Identify which cell holds the provided text, then report its (x, y) central coordinate. 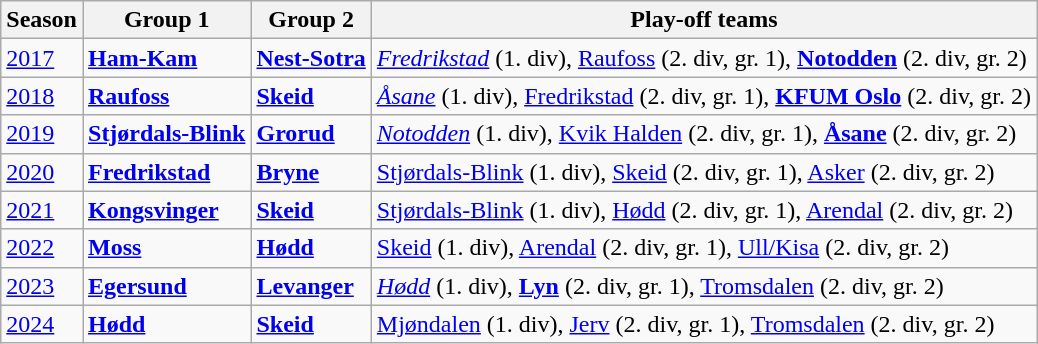
Season (42, 20)
2020 (42, 172)
Stjørdals-Blink (166, 134)
Fredrikstad (1. div), Raufoss (2. div, gr. 1), Notodden (2. div, gr. 2) (704, 58)
Group 2 (311, 20)
Stjørdals-Blink (1. div), Skeid (2. div, gr. 1), Asker (2. div, gr. 2) (704, 172)
2022 (42, 248)
2023 (42, 286)
Bryne (311, 172)
Levanger (311, 286)
Raufoss (166, 96)
Egersund (166, 286)
Stjørdals-Blink (1. div), Hødd (2. div, gr. 1), Arendal (2. div, gr. 2) (704, 210)
2018 (42, 96)
2024 (42, 324)
Hødd (1. div), Lyn (2. div, gr. 1), Tromsdalen (2. div, gr. 2) (704, 286)
Skeid (1. div), Arendal (2. div, gr. 1), Ull/Kisa (2. div, gr. 2) (704, 248)
Mjøndalen (1. div), Jerv (2. div, gr. 1), Tromsdalen (2. div, gr. 2) (704, 324)
Fredrikstad (166, 172)
Nest-Sotra (311, 58)
2017 (42, 58)
2021 (42, 210)
Group 1 (166, 20)
Moss (166, 248)
Kongsvinger (166, 210)
2019 (42, 134)
Åsane (1. div), Fredrikstad (2. div, gr. 1), KFUM Oslo (2. div, gr. 2) (704, 96)
Notodden (1. div), Kvik Halden (2. div, gr. 1), Åsane (2. div, gr. 2) (704, 134)
Ham-Kam (166, 58)
Play-off teams (704, 20)
Grorud (311, 134)
